Identify which cell holds the provided text, then report its (X, Y) central coordinate. 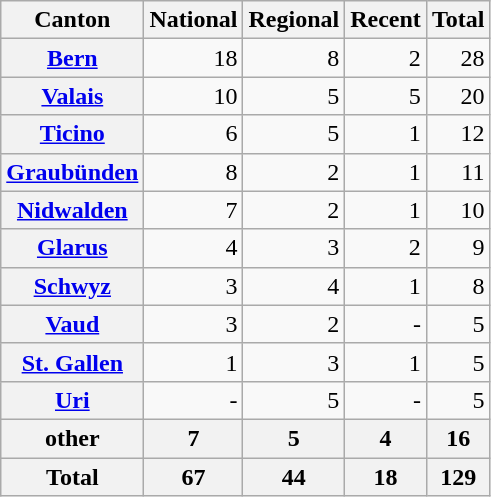
Schwyz (72, 286)
other (72, 438)
9 (458, 248)
Canton (72, 20)
28 (458, 58)
Vaud (72, 324)
20 (458, 96)
129 (458, 477)
St. Gallen (72, 362)
Regional (294, 20)
11 (458, 172)
44 (294, 477)
National (194, 20)
6 (194, 134)
16 (458, 438)
Nidwalden (72, 210)
Bern (72, 58)
67 (194, 477)
Uri (72, 400)
Glarus (72, 248)
Recent (386, 20)
Valais (72, 96)
Ticino (72, 134)
12 (458, 134)
Graubünden (72, 172)
